Identify which cell holds the provided text, then report its (x, y) central coordinate. 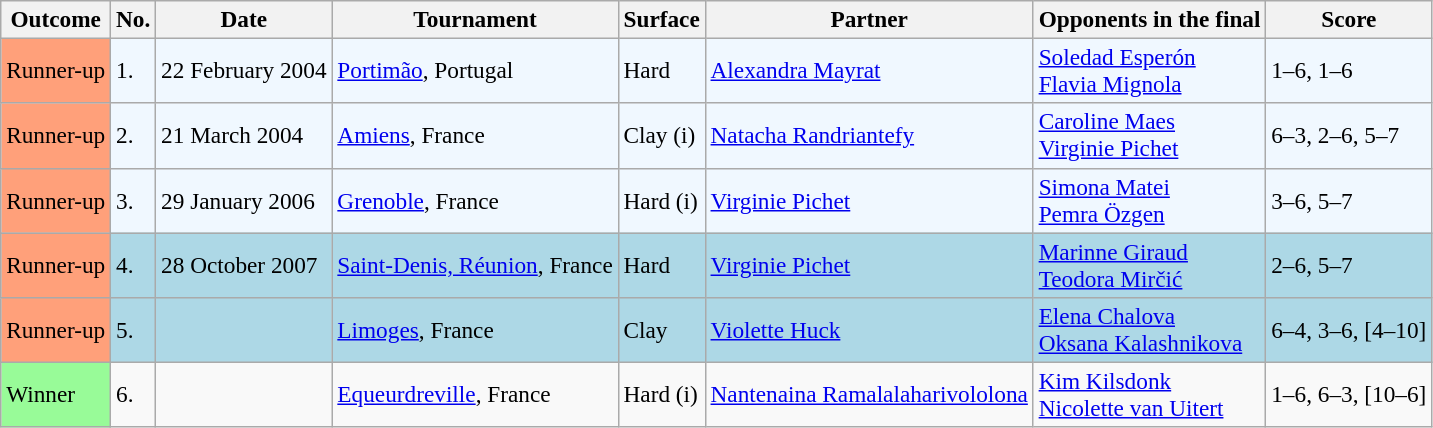
Kim Kilsdonk Nicolette van Uitert (1150, 394)
Partner (869, 19)
Opponents in the final (1150, 19)
2–6, 5–7 (1349, 264)
Tournament (475, 19)
Violette Huck (869, 330)
Marinne Giraud Teodora Mirčić (1150, 264)
Caroline Maes Virginie Pichet (1150, 136)
1–6, 1–6 (1349, 70)
1. (134, 70)
Simona Matei Pemra Özgen (1150, 200)
Limoges, France (475, 330)
Amiens, France (475, 136)
Date (244, 19)
21 March 2004 (244, 136)
Surface (662, 19)
Nantenaina Ramalalaharivololona (869, 394)
Elena Chalova Oksana Kalashnikova (1150, 330)
6–3, 2–6, 5–7 (1349, 136)
4. (134, 264)
3–6, 5–7 (1349, 200)
6. (134, 394)
28 October 2007 (244, 264)
3. (134, 200)
Winner (56, 394)
Clay (662, 330)
Clay (i) (662, 136)
Grenoble, France (475, 200)
Alexandra Mayrat (869, 70)
22 February 2004 (244, 70)
No. (134, 19)
2. (134, 136)
Score (1349, 19)
1–6, 6–3, [10–6] (1349, 394)
Saint-Denis, Réunion, France (475, 264)
5. (134, 330)
Soledad Esperón Flavia Mignola (1150, 70)
Portimão, Portugal (475, 70)
Natacha Randriantefy (869, 136)
29 January 2006 (244, 200)
6–4, 3–6, [4–10] (1349, 330)
Equeurdreville, France (475, 394)
Outcome (56, 19)
